Find where the given text appears and provide that cell's center as [x, y] coordinate. 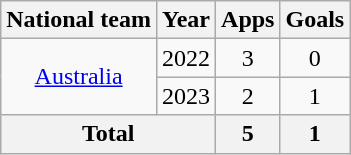
2023 [186, 96]
Apps [248, 20]
Goals [315, 20]
5 [248, 134]
Year [186, 20]
2022 [186, 58]
Total [108, 134]
3 [248, 58]
Australia [79, 77]
National team [79, 20]
0 [315, 58]
2 [248, 96]
